Return the (x, y) coordinate for the center point of the cell that contains the specified text.  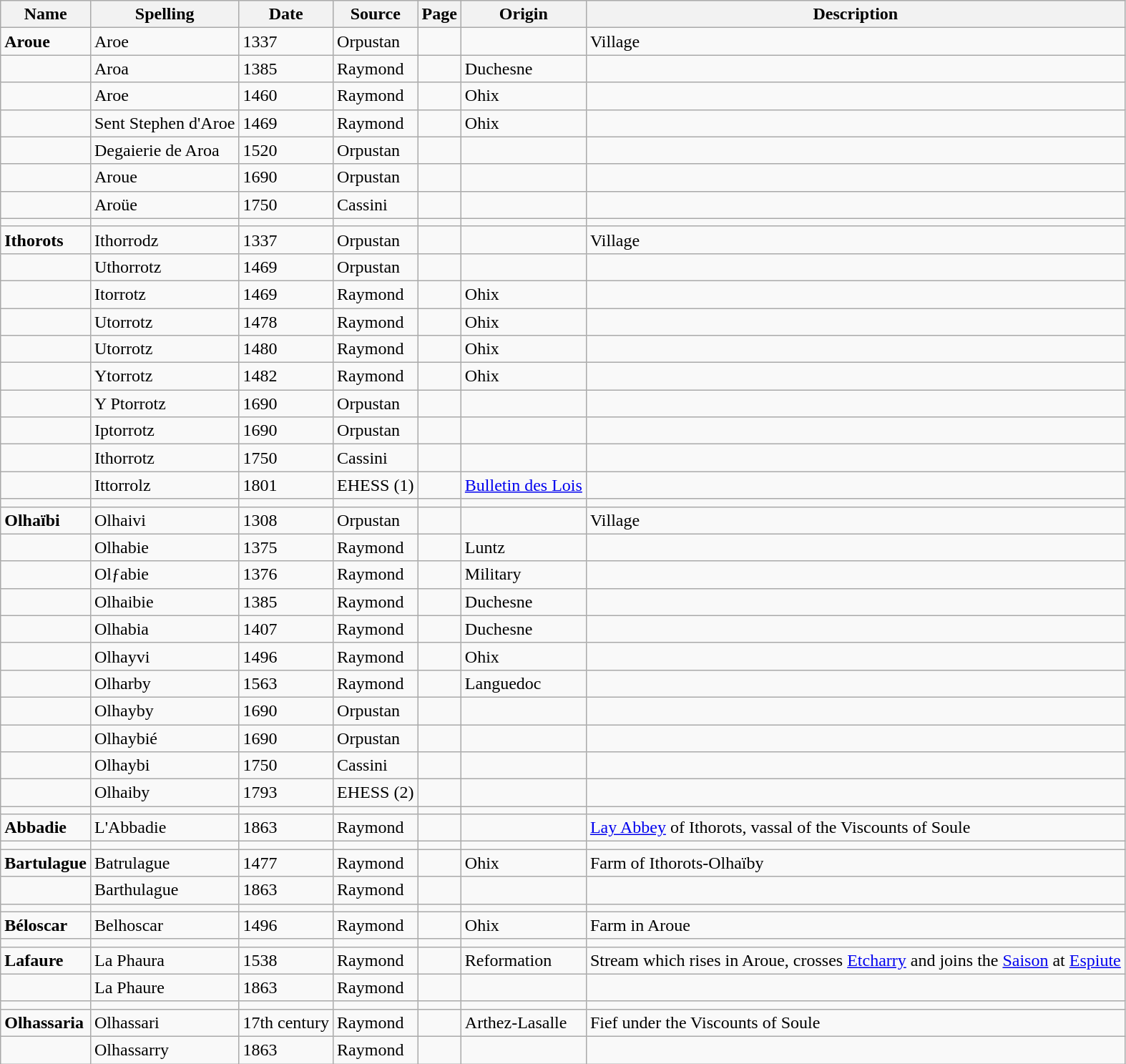
La Phaure (165, 987)
Origin (524, 14)
1793 (286, 793)
Ithorrodz (165, 240)
Aroa (165, 69)
Bartulague (46, 863)
Spelling (165, 14)
1375 (286, 547)
Itorrotz (165, 294)
Bulletin des Lois (524, 485)
1520 (286, 150)
Belhoscar (165, 925)
1480 (286, 349)
1482 (286, 376)
Olhaybi (165, 766)
Olhayvi (165, 656)
EHESS (2) (376, 793)
Olhaibie (165, 602)
17th century (286, 1022)
Olhaybié (165, 738)
Y Ptorrotz (165, 404)
1538 (286, 960)
Béloscar (46, 925)
Page (439, 14)
Aroüe (165, 205)
1801 (286, 485)
Date (286, 14)
Olhassarry (165, 1050)
Olhabia (165, 629)
Name (46, 14)
1478 (286, 321)
1308 (286, 520)
L'Abbadie (165, 828)
La Phaura (165, 960)
Olhassari (165, 1022)
Fief under the Viscounts of Soule (856, 1022)
Source (376, 14)
Lay Abbey of Ithorots, vassal of the Viscounts of Soule (856, 828)
Sent Stephen d'Aroe (165, 123)
Olhaivi (165, 520)
Olƒabie (165, 575)
Lafaure (46, 960)
Olhaiby (165, 793)
Degaierie de Aroa (165, 150)
Olhabie (165, 547)
Languedoc (524, 683)
Stream which rises in Aroue, crosses Etcharry and joins the Saison at Espiute (856, 960)
Reformation (524, 960)
1376 (286, 575)
Abbadie (46, 828)
Batrulague (165, 863)
Ytorrotz (165, 376)
Olhayby (165, 711)
Uthorrotz (165, 267)
Farm in Aroue (856, 925)
Luntz (524, 547)
Olhassaria (46, 1022)
EHESS (1) (376, 485)
Barthulague (165, 890)
Military (524, 575)
1460 (286, 96)
1563 (286, 683)
1407 (286, 629)
Farm of Ithorots-Olhaïby (856, 863)
Ithorots (46, 240)
Ithorrotz (165, 458)
Iptorrotz (165, 431)
1477 (286, 863)
Description (856, 14)
Olharby (165, 683)
Arthez-Lasalle (524, 1022)
Olhaïbi (46, 520)
Ittorrolz (165, 485)
